Find where the given text appears and provide that cell's center as [X, Y] coordinate. 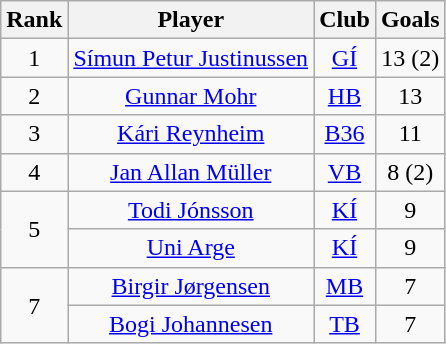
Kári Reynheim [191, 134]
11 [410, 134]
HB [345, 96]
13 [410, 96]
Bogi Johannesen [191, 324]
13 (2) [410, 58]
1 [34, 58]
Uni Arge [191, 248]
Player [191, 20]
GÍ [345, 58]
TB [345, 324]
3 [34, 134]
5 [34, 229]
2 [34, 96]
MB [345, 286]
Goals [410, 20]
VB [345, 172]
8 (2) [410, 172]
Todi Jónsson [191, 210]
Símun Petur Justinussen [191, 58]
B36 [345, 134]
Gunnar Mohr [191, 96]
Jan Allan Müller [191, 172]
Club [345, 20]
Birgir Jørgensen [191, 286]
4 [34, 172]
Rank [34, 20]
